Determine the (X, Y) coordinate at the center of the cell enclosing the given text.  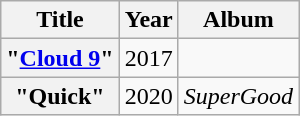
2017 (148, 58)
SuperGood (238, 96)
Year (148, 20)
"Quick" (60, 96)
"Cloud 9" (60, 58)
Album (238, 20)
2020 (148, 96)
Title (60, 20)
